Scan for the cell matching the given text and deliver its [x, y] coordinate at center. 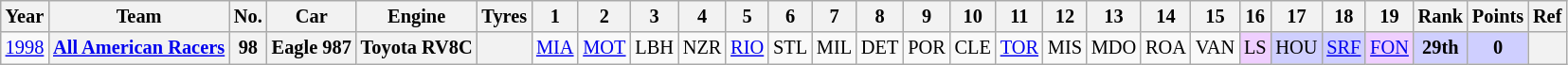
Tyres [504, 16]
Points [1498, 16]
Rank [1440, 16]
DET [879, 48]
17 [1297, 16]
0 [1498, 48]
MIL [834, 48]
STL [790, 48]
TOR [1019, 48]
Car [312, 16]
LBH [654, 48]
16 [1254, 16]
10 [973, 16]
NZR [702, 48]
Toyota RV8C [417, 48]
LS [1254, 48]
2 [604, 16]
4 [702, 16]
VAN [1215, 48]
12 [1065, 16]
ROA [1165, 48]
MIS [1065, 48]
29th [1440, 48]
6 [790, 16]
MIA [555, 48]
18 [1343, 16]
RIO [747, 48]
MOT [604, 48]
8 [879, 16]
Engine [417, 16]
13 [1114, 16]
Eagle 987 [312, 48]
All American Racers [138, 48]
15 [1215, 16]
HOU [1297, 48]
19 [1389, 16]
SRF [1343, 48]
9 [927, 16]
CLE [973, 48]
No. [248, 16]
POR [927, 48]
14 [1165, 16]
11 [1019, 16]
Year [25, 16]
98 [248, 48]
1 [555, 16]
FON [1389, 48]
Ref [1547, 16]
Team [138, 16]
1998 [25, 48]
MDO [1114, 48]
5 [747, 16]
7 [834, 16]
3 [654, 16]
